Search for the cell housing the specified text and yield its [x, y] center coordinate. 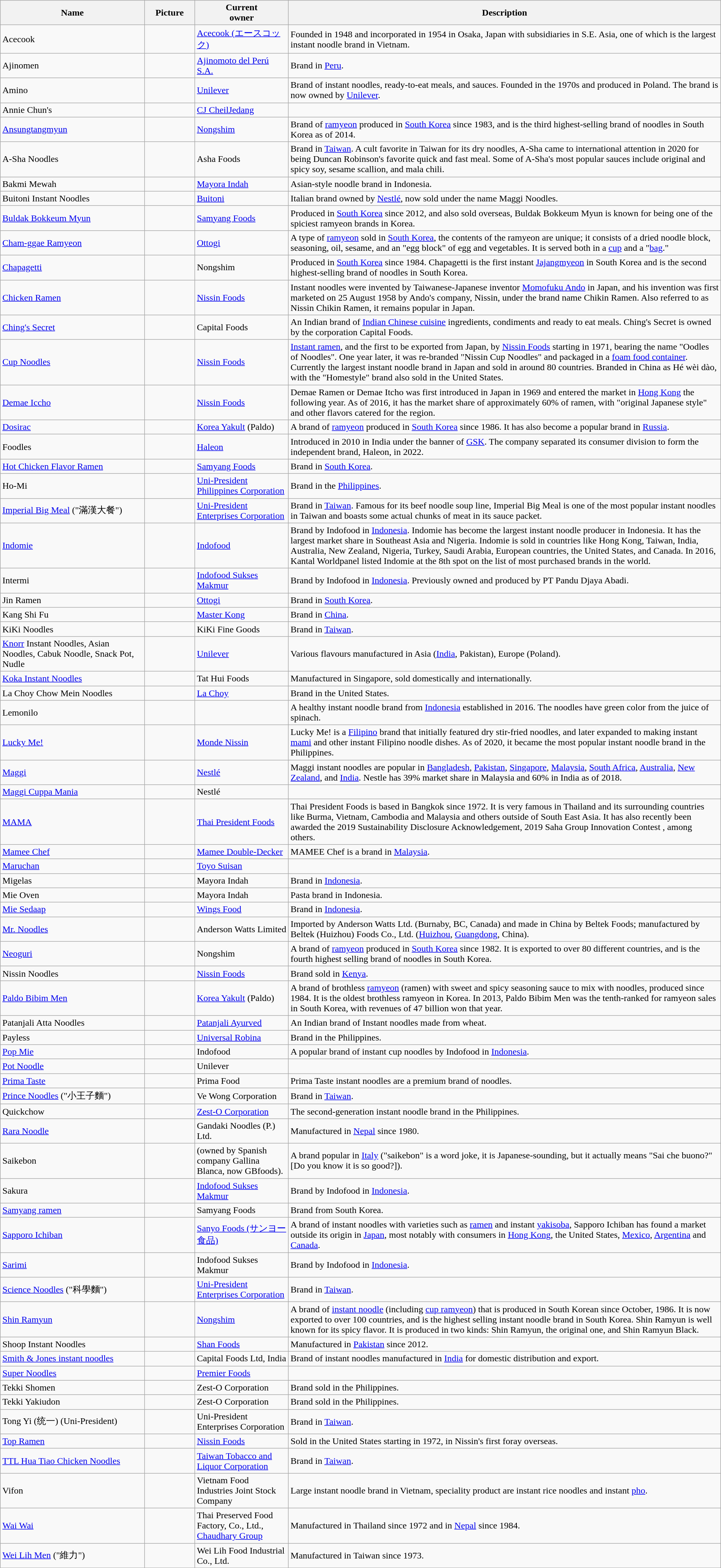
Nissin Noodles [72, 973]
Sarimi [72, 1265]
Gandaki Noodles (P.) Ltd. [241, 1131]
Brand in the United States. [505, 693]
Shoop Instant Noodles [72, 1344]
Maggi [72, 772]
Brand of instant noodles, ready-to-eat meals, and sauces. Founded in the 1970s and produced in Poland. The brand is now owned by Unilever. [505, 90]
Chicken Ramen [72, 297]
Sakura [72, 1190]
Thai President Foods [241, 822]
Various flavours manufactured in Asia (India, Pakistan), Europe (Poland). [505, 654]
La Choy Chow Mein Noodles [72, 693]
Amino [72, 90]
Foodles [72, 447]
A popular brand of instant cup noodles by Indofood in Indonesia. [505, 1052]
Mie Oven [72, 895]
MAMEE Chef is a brand in Malaysia. [505, 852]
Lucky Me! [72, 743]
Neoguri [72, 954]
Description [505, 13]
Manufactured in Taiwan since 1973. [505, 1555]
Pot Noodle [72, 1066]
Ansungtangmyun [72, 129]
Currentowner [241, 13]
Capital Foods [241, 328]
Sanyo Foods (サンヨー食品) [241, 1235]
Uni-President Philippines Corporation [241, 486]
Asha Foods [241, 159]
Indomie [72, 546]
Dosirac [72, 427]
A-Sha Noodles [72, 159]
Bakmi Mewah [72, 184]
Buitoni Instant Noodles [72, 198]
Picture [170, 13]
Wei Lih Men ("維力") [72, 1555]
Master Kong [241, 615]
Manufactured in Singapore, sold domestically and internationally. [505, 678]
Tat Hui Foods [241, 678]
Super Noodles [72, 1373]
TTL Hua Tiao Chicken Noodles [72, 1461]
Jin Ramen [72, 600]
Universal Robina [241, 1037]
Annie Chun's [72, 110]
Brand in Peru. [505, 65]
Samyang ramen [72, 1210]
Ve Wong Corporation [241, 1096]
An Indian brand of Indian Chinese cuisine ingredients, condiments and ready to eat meals. Ching's Secret is owned by the corporation Capital Foods. [505, 328]
Pop Mie [72, 1052]
Toyo Suisan [241, 866]
Brand of instant noodles manufactured in India for domestic distribution and export. [505, 1359]
Vietnam Food Industries Joint Stock Company [241, 1490]
Migelas [72, 881]
Mie Sedaap [72, 909]
Acecook (エースコック) [241, 39]
Rara Noodle [72, 1131]
Ching's Secret [72, 328]
CJ CheilJedang [241, 110]
Brand by Indofood in Indonesia. Previously owned and produced by PT Pandu Djaya Abadi. [505, 581]
Anderson Watts Limited [241, 929]
Prima Food [241, 1081]
Knorr Instant Noodles, Asian Noodles, Cabuk Noodle, Snack Pot, Nudle [72, 654]
Patanjali Ayurved [241, 1023]
An Indian brand of Instant noodles made from wheat. [505, 1023]
Brand of ramyeon produced in South Korea since 1983, and is the third highest-selling brand of noodles in South Korea as of 2014. [505, 129]
Buldak Bokkeum Myun [72, 218]
Maruchan [72, 866]
Mamee Double-Decker [241, 852]
Wai Wai [72, 1525]
Cham-ggae Ramyeon [72, 242]
Brand in China. [505, 615]
A brand popular in Italy ("saikebon" is a word joke, it is Japanese-sounding, but it actually means "Sai che buono?" [Do you know it is so good?]). [505, 1161]
Manufactured in Pakistan since 2012. [505, 1344]
Wei Lih Food Industrial Co., Ltd. [241, 1555]
Prima Taste instant noodles are a premium brand of noodles. [505, 1081]
Ho-Mi [72, 486]
Italian brand owned by Nestlé, now sold under the name Maggi Noodles. [505, 198]
MAMA [72, 822]
Science Noodles ("科學麵") [72, 1290]
Kang Shi Fu [72, 615]
(owned by Spanish company Gallina Blanca, now GBfoods). [241, 1161]
A brand of ramyeon produced in South Korea since 1986. It has also become a popular brand in Russia. [505, 427]
Intermi [72, 581]
Mamee Chef [72, 852]
Taiwan Tobacco and Liquor Corporation [241, 1461]
Chapagetti [72, 268]
Shan Foods [241, 1344]
Haleon [241, 447]
La Choy [241, 693]
Name [72, 13]
Demae Iccho [72, 402]
Capital Foods Ltd, India [241, 1359]
A healthy instant noodle brand from Indonesia established in 2016. The noodles have green color from the juice of spinach. [505, 713]
Ajinomen [72, 65]
Asian-style noodle brand in Indonesia. [505, 184]
Shin Ramyun [72, 1319]
Pasta brand in Indonesia. [505, 895]
Brand from South Korea. [505, 1210]
Mr. Noodles [72, 929]
Lemonilo [72, 713]
Acecook [72, 39]
Monde Nissin [241, 743]
Wings Food [241, 909]
Vifon [72, 1490]
The second-generation instant noodle brand in the Philippines. [505, 1111]
Brand sold in Kenya. [505, 973]
Top Ramen [72, 1441]
KiKi Noodles [72, 629]
Sapporo Ichiban [72, 1235]
Founded in 1948 and incorporated in 1954 in Osaka, Japan with subsidiaries in S.E. Asia, one of which is the largest instant noodle brand in Vietnam. [505, 39]
Introduced in 2010 in India under the banner of GSK. The company separated its consumer division to form the independent brand, Haleon, in 2022. [505, 447]
Prince Noodles ("小王子麵") [72, 1096]
Imperial Big Meal ("滿漢大餐") [72, 511]
Quickchow [72, 1111]
Tekki Shomen [72, 1387]
Buitoni [241, 198]
Prima Taste [72, 1081]
Saikebon [72, 1161]
Thai Preserved Food Factory, Co., Ltd., Chaudhary Group [241, 1525]
Ajinomoto del Perú S.A. [241, 65]
Premier Foods [241, 1373]
Large instant noodle brand in Vietnam, speciality product are instant rice noodles and instant pho. [505, 1490]
Paldo Bibim Men [72, 998]
Smith & Jones instant noodles [72, 1359]
Tong Yi (统一) (Uni-President) [72, 1421]
Manufactured in Nepal since 1980. [505, 1131]
Tekki Yakiudon [72, 1402]
Produced in South Korea since 2012, and also sold overseas, Buldak Bokkeum Myun is known for being one of the spiciest ramyeon brands in Korea. [505, 218]
Sold in the United States starting in 1972, in Nissin's first foray overseas. [505, 1441]
Payless [72, 1037]
Manufactured in Thailand since 1972 and in Nepal since 1984. [505, 1525]
Koka Instant Noodles [72, 678]
Patanjali Atta Noodles [72, 1023]
Hot Chicken Flavor Ramen [72, 466]
KiKi Fine Goods [241, 629]
Maggi Cuppa Mania [72, 792]
Cup Noodles [72, 363]
